Determine the (x, y) coordinate at the center of the cell enclosing the given text.  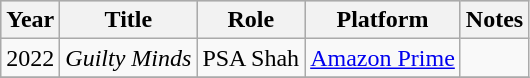
PSA Shah (251, 58)
Year (30, 20)
Notes (494, 20)
Title (128, 20)
2022 (30, 58)
Amazon Prime (383, 58)
Platform (383, 20)
Guilty Minds (128, 58)
Role (251, 20)
